Locate the cell with the specified text and output its (X, Y) center coordinate. 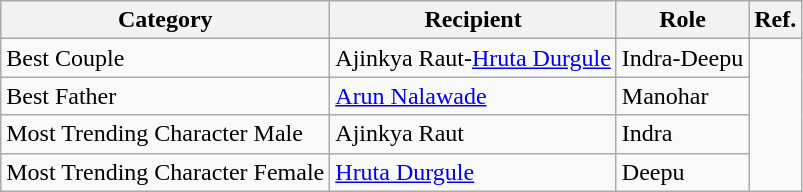
Most Trending Character Female (166, 172)
Recipient (474, 20)
Ref. (776, 20)
Manohar (682, 96)
Ajinkya Raut (474, 134)
Category (166, 20)
Most Trending Character Male (166, 134)
Best Couple (166, 58)
Deepu (682, 172)
Hruta Durgule (474, 172)
Indra (682, 134)
Ajinkya Raut-Hruta Durgule (474, 58)
Best Father (166, 96)
Indra-Deepu (682, 58)
Arun Nalawade (474, 96)
Role (682, 20)
